Capture the cell that displays the provided text and extract its (X, Y) central coordinate. 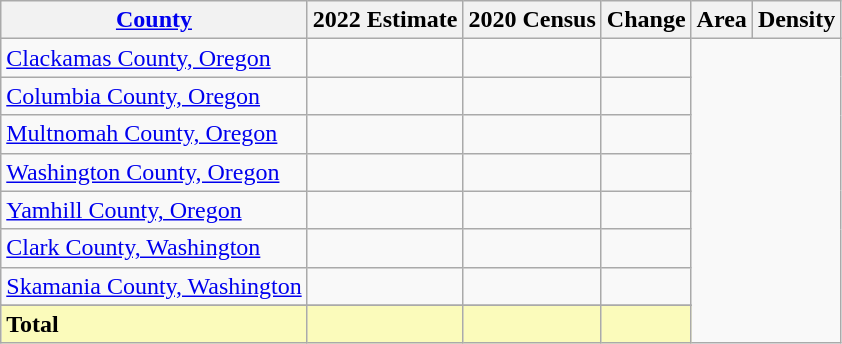
County (154, 20)
Yamhill County, Oregon (154, 210)
Clark County, Washington (154, 248)
Change (646, 20)
Density (796, 20)
2022 Estimate (385, 20)
Clackamas County, Oregon (154, 58)
2020 Census (532, 20)
Washington County, Oregon (154, 172)
Columbia County, Oregon (154, 96)
Total (154, 324)
Area (722, 20)
Multnomah County, Oregon (154, 134)
Skamania County, Washington (154, 286)
